Search for the cell housing the specified text and yield its [X, Y] center coordinate. 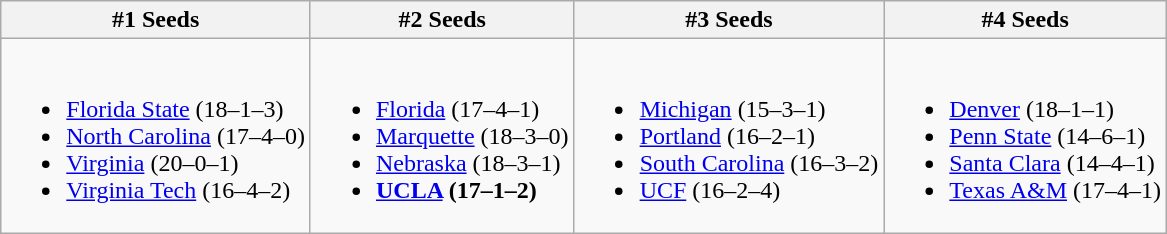
#3 Seeds [729, 20]
#4 Seeds [1026, 20]
Denver (18–1–1)Penn State (14–6–1)Santa Clara (14–4–1)Texas A&M (17–4–1) [1026, 136]
#1 Seeds [156, 20]
Florida State (18–1–3)North Carolina (17–4–0)Virginia (20–0–1)Virginia Tech (16–4–2) [156, 136]
#2 Seeds [442, 20]
Michigan (15–3–1)Portland (16–2–1)South Carolina (16–3–2)UCF (16–2–4) [729, 136]
Florida (17–4–1)Marquette (18–3–0)Nebraska (18–3–1)UCLA (17–1–2) [442, 136]
